Return the [X, Y] coordinate for the center point of the cell that contains the specified text.  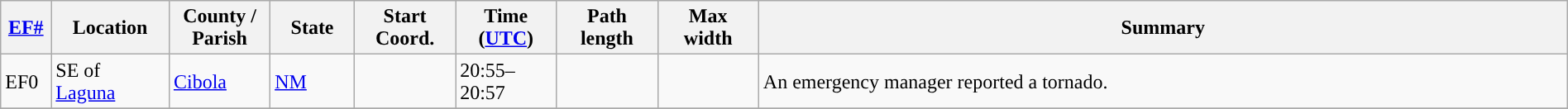
Start Coord. [404, 28]
Max width [708, 28]
Time (UTC) [506, 28]
Location [111, 28]
County / Parish [219, 28]
SE of Laguna [111, 81]
Path length [607, 28]
Cibola [219, 81]
State [313, 28]
20:55–20:57 [506, 81]
Summary [1163, 28]
NM [313, 81]
An emergency manager reported a tornado. [1163, 81]
EF# [26, 28]
EF0 [26, 81]
